Detect which cell encompasses the target text, then output its [x, y] center coordinate. 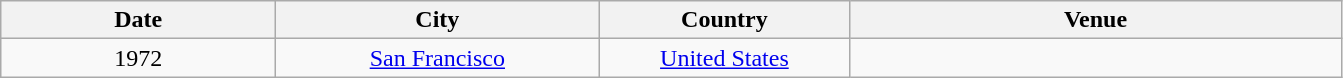
United States [724, 58]
San Francisco [438, 58]
City [438, 20]
Date [138, 20]
1972 [138, 58]
Country [724, 20]
Venue [1096, 20]
